Determine the (X, Y) coordinate at the center of the cell enclosing the given text.  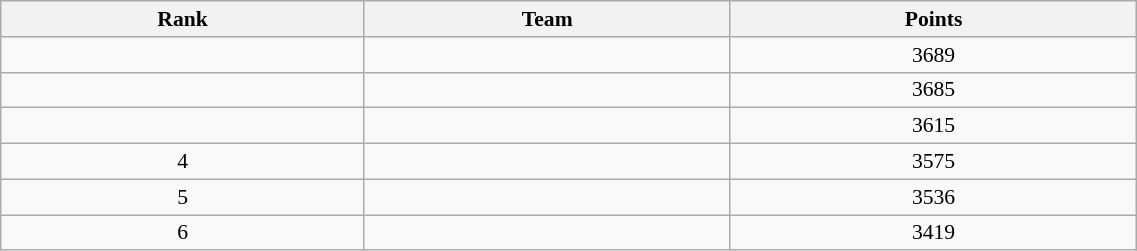
5 (183, 197)
3689 (934, 55)
Rank (183, 19)
4 (183, 162)
3615 (934, 126)
3419 (934, 233)
Points (934, 19)
Team (547, 19)
3685 (934, 90)
6 (183, 233)
3536 (934, 197)
3575 (934, 162)
